Pinpoint the cell where the given text exists, returning its (x, y) midpoint coordinate. 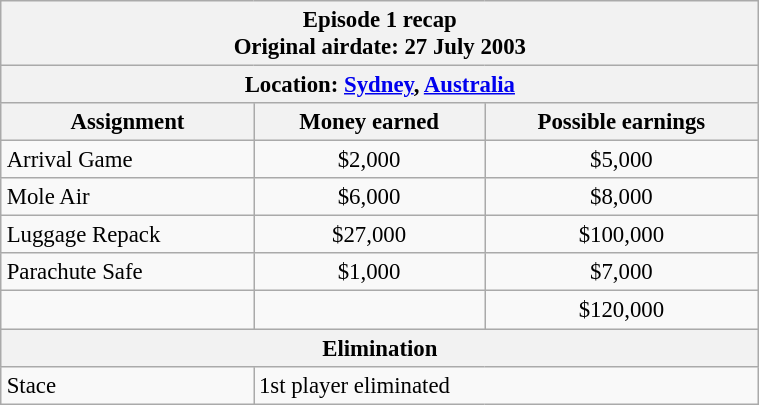
Possible earnings (621, 122)
$120,000 (621, 310)
Episode 1 recapOriginal airdate: 27 July 2003 (380, 34)
Elimination (380, 347)
$8,000 (621, 197)
Mole Air (127, 197)
$2,000 (370, 160)
Stace (127, 385)
Arrival Game (127, 160)
$27,000 (370, 235)
$6,000 (370, 197)
$7,000 (621, 272)
Money earned (370, 122)
$1,000 (370, 272)
$5,000 (621, 160)
Assignment (127, 122)
Location: Sydney, Australia (380, 84)
Parachute Safe (127, 272)
$100,000 (621, 235)
Luggage Repack (127, 235)
1st player eliminated (506, 385)
